Output the (X, Y) coordinate of the center of the cell containing the given text.  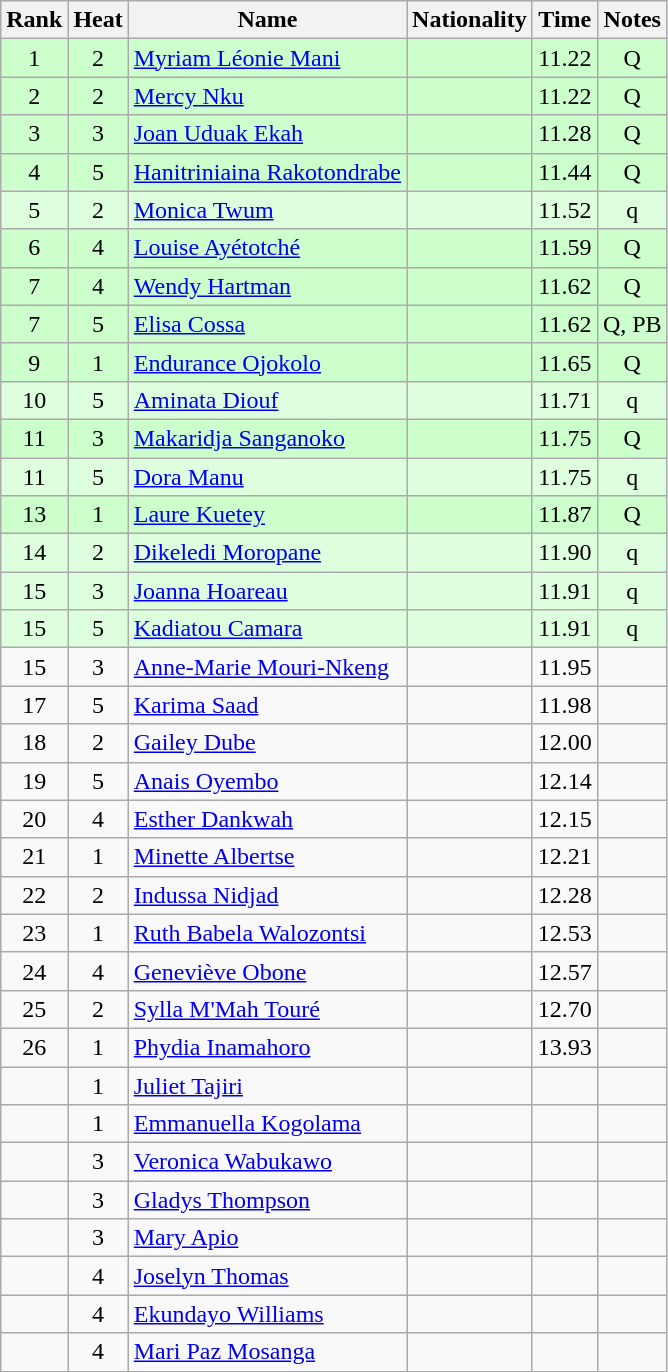
11.59 (564, 248)
21 (34, 857)
Karima Saad (267, 705)
23 (34, 933)
Louise Ayétotché (267, 248)
12.28 (564, 895)
Gailey Dube (267, 743)
Emmanuella Kogolama (267, 1124)
Gladys Thompson (267, 1200)
Joan Uduak Ekah (267, 134)
Mary Apio (267, 1238)
Anais Oyembo (267, 781)
10 (34, 400)
12.57 (564, 971)
11.98 (564, 705)
12.15 (564, 819)
Nationality (470, 20)
Mercy Nku (267, 96)
13.93 (564, 1047)
11.90 (564, 553)
Dikeledi Moropane (267, 553)
Minette Albertse (267, 857)
Kadiatou Camara (267, 629)
11.95 (564, 667)
11.44 (564, 172)
Notes (632, 20)
12.53 (564, 933)
11.52 (564, 210)
Heat (98, 20)
Name (267, 20)
Mari Paz Mosanga (267, 1352)
Joanna Hoareau (267, 591)
11.87 (564, 515)
Myriam Léonie Mani (267, 58)
Laure Kuetey (267, 515)
Geneviève Obone (267, 971)
Monica Twum (267, 210)
11.65 (564, 362)
18 (34, 743)
Phydia Inamahoro (267, 1047)
Veronica Wabukawo (267, 1162)
26 (34, 1047)
11.28 (564, 134)
14 (34, 553)
Hanitriniaina Rakotondrabe (267, 172)
Makaridja Sanganoko (267, 438)
Wendy Hartman (267, 286)
Joselyn Thomas (267, 1276)
12.14 (564, 781)
Ekundayo Williams (267, 1314)
Dora Manu (267, 477)
19 (34, 781)
Rank (34, 20)
Indussa Nidjad (267, 895)
22 (34, 895)
12.00 (564, 743)
24 (34, 971)
Ruth Babela Walozontsi (267, 933)
Q, PB (632, 324)
25 (34, 1009)
Aminata Diouf (267, 400)
20 (34, 819)
Anne-Marie Mouri-Nkeng (267, 667)
11.71 (564, 400)
Endurance Ojokolo (267, 362)
17 (34, 705)
12.21 (564, 857)
Sylla M'Mah Touré (267, 1009)
Esther Dankwah (267, 819)
Time (564, 20)
13 (34, 515)
Elisa Cossa (267, 324)
9 (34, 362)
12.70 (564, 1009)
6 (34, 248)
Juliet Tajiri (267, 1085)
